From the cell containing the given text, extract its center point as [x, y] coordinate. 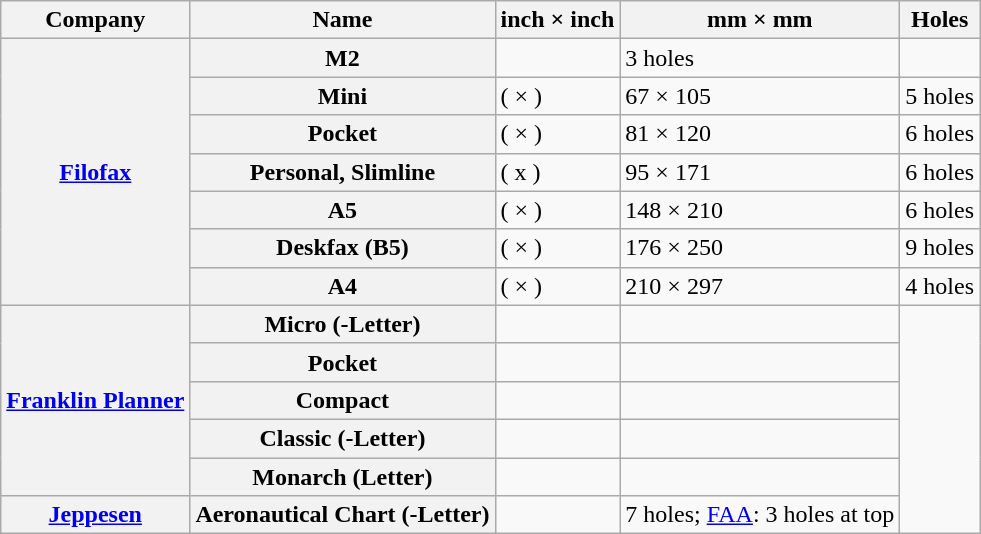
mm × mm [760, 20]
81 × 120 [760, 134]
inch × inch [558, 20]
Company [96, 20]
210 × 297 [760, 286]
Compact [342, 400]
Aeronautical Chart (-Letter) [342, 515]
Micro (-Letter) [342, 324]
Personal, Slimline [342, 172]
9 holes [940, 248]
Monarch (Letter) [342, 477]
M2 [342, 58]
Name [342, 20]
A5 [342, 210]
5 holes [940, 96]
148 × 210 [760, 210]
( x ) [558, 172]
176 × 250 [760, 248]
Filofax [96, 172]
4 holes [940, 286]
Holes [940, 20]
A4 [342, 286]
Classic (-Letter) [342, 438]
67 × 105 [760, 96]
95 × 171 [760, 172]
7 holes; FAA: 3 holes at top [760, 515]
Mini [342, 96]
Franklin Planner [96, 400]
Deskfax (B5) [342, 248]
Jeppesen [96, 515]
3 holes [760, 58]
